Detect which cell encompasses the target text, then output its [X, Y] center coordinate. 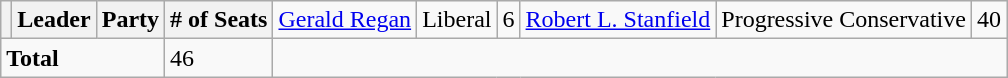
46 [219, 58]
Progressive Conservative [844, 20]
Gerald Regan [345, 20]
Total [83, 58]
# of Seats [219, 20]
Robert L. Stanfield [618, 20]
Liberal [457, 20]
Party [130, 20]
6 [508, 20]
Leader [54, 20]
40 [988, 20]
